Search for the cell housing the specified text and yield its [x, y] center coordinate. 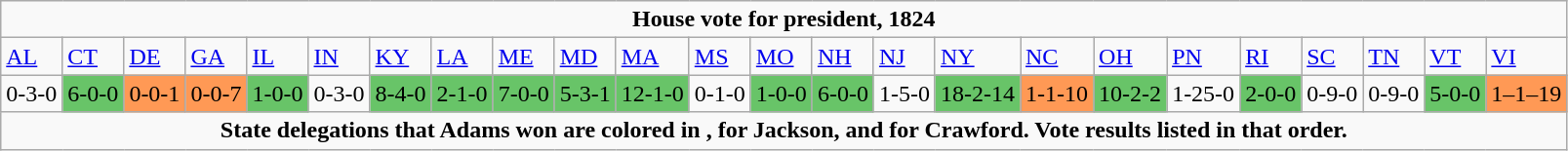
House vote for president, 1824 [784, 19]
5-3-1 [585, 94]
1–1–19 [1526, 94]
SC [1333, 57]
OH [1130, 57]
NC [1058, 57]
VI [1526, 57]
IN [340, 57]
8-4-0 [400, 94]
2-1-0 [462, 94]
LA [462, 57]
PN [1204, 57]
NJ [904, 57]
GA [217, 57]
7-0-0 [523, 94]
DE [154, 57]
1-5-0 [904, 94]
0-1-0 [720, 94]
18-2-14 [978, 94]
NY [978, 57]
AL [31, 57]
ME [523, 57]
VT [1456, 57]
MO [781, 57]
0-0-1 [154, 94]
State delegations that Adams won are colored in , for Jackson, and for Crawford. Vote results listed in that order. [784, 131]
NH [843, 57]
12-1-0 [652, 94]
1-25-0 [1204, 94]
MA [652, 57]
10-2-2 [1130, 94]
RI [1270, 57]
IL [277, 57]
CT [94, 57]
TN [1393, 57]
1-1-10 [1058, 94]
5-0-0 [1456, 94]
2-0-0 [1270, 94]
MD [585, 57]
KY [400, 57]
0-0-7 [217, 94]
MS [720, 57]
